Locate the cell with the specified text and output its [x, y] center coordinate. 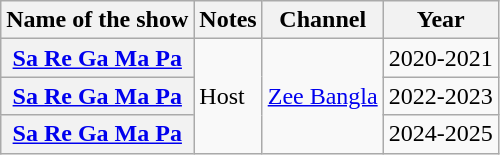
Host [228, 96]
Name of the show [98, 20]
2022-2023 [440, 96]
2020-2021 [440, 58]
2024-2025 [440, 134]
Notes [228, 20]
Zee Bangla [322, 96]
Channel [322, 20]
Year [440, 20]
